Scan for the cell matching the given text and deliver its (X, Y) coordinate at center. 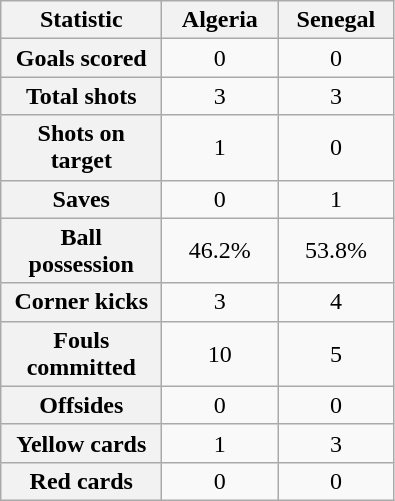
Total shots (82, 96)
Goals scored (82, 58)
Offsides (82, 405)
53.8% (336, 250)
Yellow cards (82, 443)
Saves (82, 199)
Red cards (82, 481)
Senegal (336, 20)
Shots on target (82, 148)
10 (220, 354)
46.2% (220, 250)
Fouls committed (82, 354)
5 (336, 354)
Corner kicks (82, 302)
Ball possession (82, 250)
Algeria (220, 20)
4 (336, 302)
Statistic (82, 20)
